Determine the (X, Y) coordinate at the center of the cell enclosing the given text.  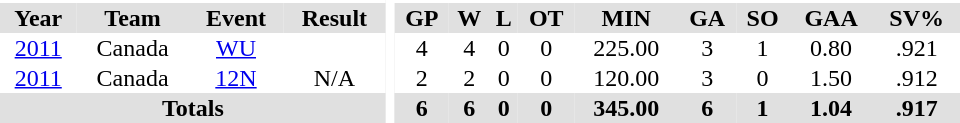
1.50 (831, 78)
.912 (916, 78)
1.04 (831, 108)
0.80 (831, 48)
Result (334, 18)
GAA (831, 18)
MIN (626, 18)
OT (546, 18)
120.00 (626, 78)
GP (422, 18)
Event (236, 18)
Team (132, 18)
Totals (193, 108)
Year (38, 18)
225.00 (626, 48)
SV% (916, 18)
W (469, 18)
12N (236, 78)
GA (707, 18)
WU (236, 48)
N/A (334, 78)
.917 (916, 108)
.921 (916, 48)
L (504, 18)
345.00 (626, 108)
SO (762, 18)
